From the cell containing the given text, extract its center point as (X, Y) coordinate. 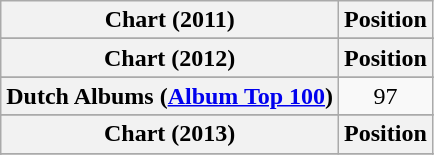
Chart (2012) (170, 58)
Dutch Albums (Album Top 100) (170, 96)
Chart (2013) (170, 134)
Chart (2011) (170, 20)
97 (386, 96)
